Output the [X, Y] coordinate of the center of the cell containing the given text.  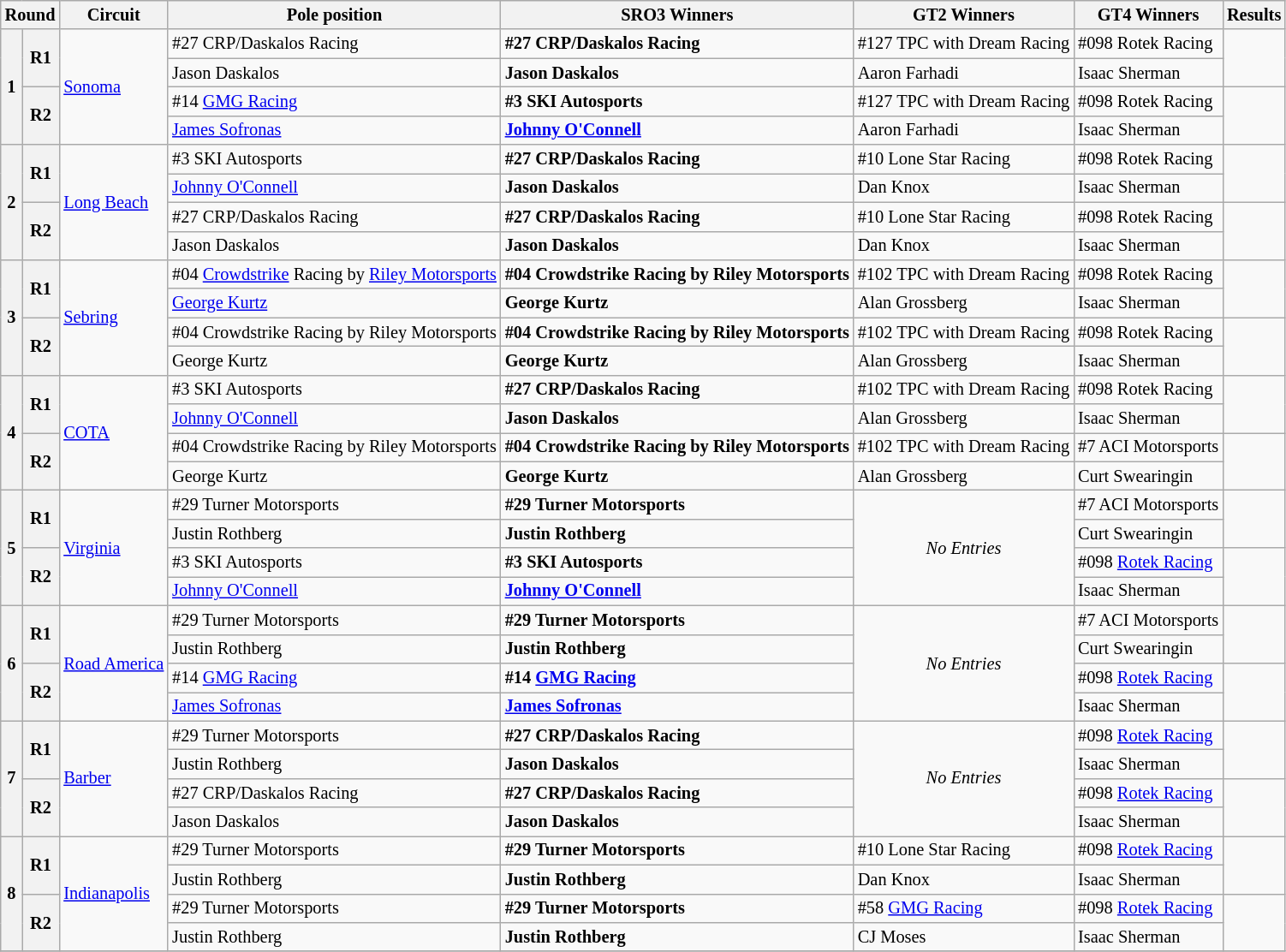
COTA [113, 433]
CJ Moses [964, 937]
Road America [113, 663]
Barber [113, 779]
Circuit [113, 15]
Sonoma [113, 87]
Pole position [334, 15]
Round [31, 15]
#58 GMG Racing [964, 908]
Long Beach [113, 202]
Results [1253, 15]
8 [12, 894]
Indianapolis [113, 894]
SRO3 Winners [677, 15]
Sebring [113, 317]
5 [12, 548]
3 [12, 317]
2 [12, 202]
4 [12, 433]
GT2 Winners [964, 15]
6 [12, 663]
7 [12, 779]
GT4 Winners [1148, 15]
1 [12, 87]
Virginia [113, 548]
